Find where the given text appears and provide that cell's center as (X, Y) coordinate. 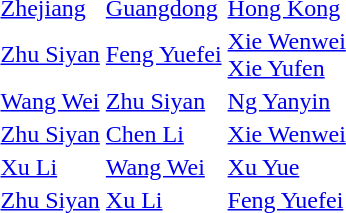
Zhu Siyan (164, 101)
Wang Wei (164, 167)
Feng Yuefei (164, 54)
Chen Li (164, 134)
